From the cell containing the given text, extract its center point as (X, Y) coordinate. 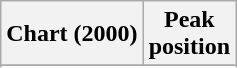
Peakposition (189, 34)
Chart (2000) (72, 34)
